Provide the [x, y] coordinate of the cell's center where the given text is located.  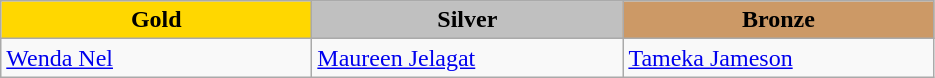
Wenda Nel [156, 58]
Tameka Jameson [778, 58]
Gold [156, 20]
Bronze [778, 20]
Maureen Jelagat [468, 58]
Silver [468, 20]
